Capture the cell that displays the provided text and extract its (x, y) central coordinate. 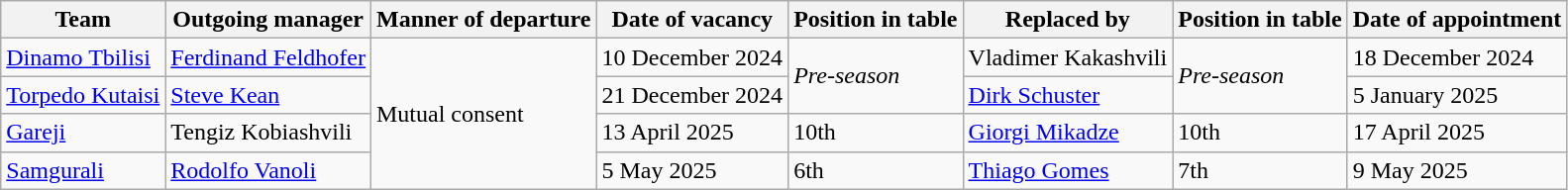
Vladimer Kakashvili (1068, 57)
Torpedo Kutaisi (83, 95)
Dirk Schuster (1068, 95)
Outgoing manager (268, 20)
Date of appointment (1457, 20)
Date of vacancy (692, 20)
6th (876, 170)
Ferdinand Feldhofer (268, 57)
21 December 2024 (692, 95)
Mutual consent (483, 114)
Steve Kean (268, 95)
Samgurali (83, 170)
Dinamo Tbilisi (83, 57)
18 December 2024 (1457, 57)
7th (1260, 170)
Giorgi Mikadze (1068, 133)
10 December 2024 (692, 57)
17 April 2025 (1457, 133)
5 May 2025 (692, 170)
Tengiz Kobiashvili (268, 133)
Replaced by (1068, 20)
Team (83, 20)
Rodolfo Vanoli (268, 170)
Manner of departure (483, 20)
Gareji (83, 133)
Thiago Gomes (1068, 170)
5 January 2025 (1457, 95)
13 April 2025 (692, 133)
9 May 2025 (1457, 170)
